Provide the (x, y) coordinate of the cell's center where the given text is located.  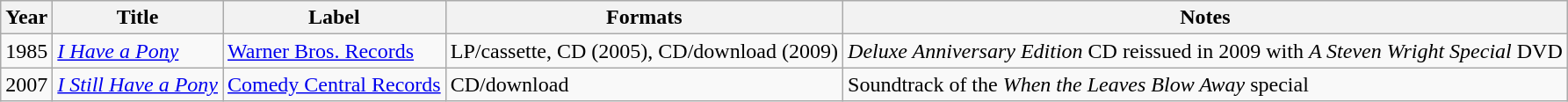
Comedy Central Records (335, 84)
CD/download (644, 84)
Soundtrack of the When the Leaves Blow Away special (1205, 84)
1985 (26, 51)
I Have a Pony (138, 51)
Notes (1205, 18)
Label (335, 18)
LP/cassette, CD (2005), CD/download (2009) (644, 51)
Warner Bros. Records (335, 51)
Formats (644, 18)
Deluxe Anniversary Edition CD reissued in 2009 with A Steven Wright Special DVD (1205, 51)
I Still Have a Pony (138, 84)
Title (138, 18)
2007 (26, 84)
Year (26, 18)
